Identify which cell holds the provided text, then report its (x, y) central coordinate. 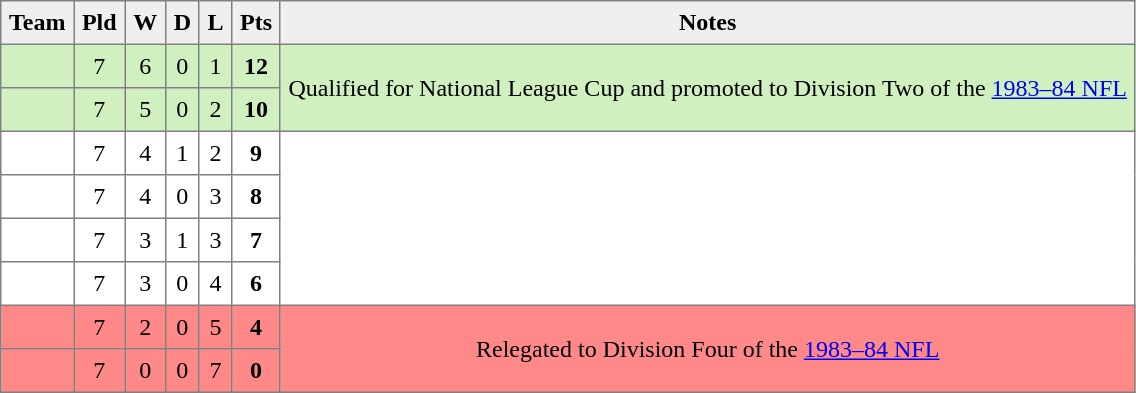
Qualified for National League Cup and promoted to Division Two of the 1983–84 NFL (708, 88)
9 (256, 153)
8 (256, 197)
Notes (708, 23)
L (216, 23)
10 (256, 110)
Pts (256, 23)
D (182, 23)
Pld (100, 23)
Relegated to Division Four of the 1983–84 NFL (708, 348)
W (145, 23)
12 (256, 66)
Team (38, 23)
